Detect which cell encompasses the target text, then output its (X, Y) center coordinate. 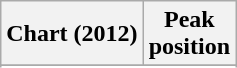
Chart (2012) (72, 34)
Peakposition (189, 34)
